Find where the given text appears and provide that cell's center as (X, Y) coordinate. 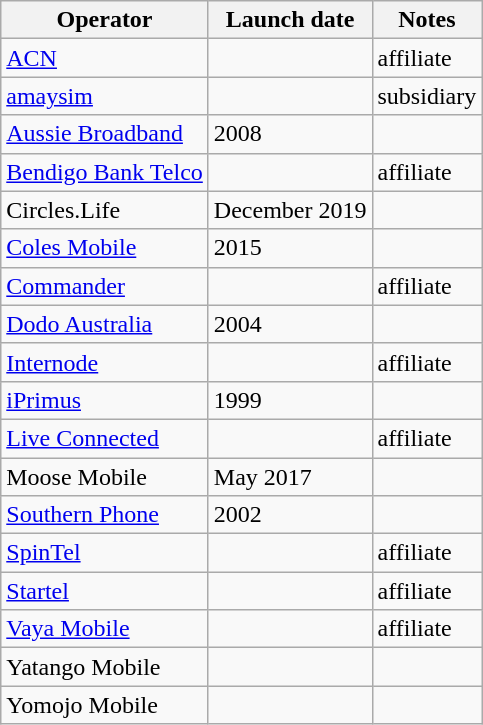
SpinTel (105, 553)
ACN (105, 58)
iPrimus (105, 400)
Yomojo Mobile (105, 705)
Operator (105, 20)
Bendigo Bank Telco (105, 172)
Commander (105, 286)
Live Connected (105, 438)
Southern Phone (105, 515)
Notes (427, 20)
2004 (290, 324)
Dodo Australia (105, 324)
amaysim (105, 96)
2008 (290, 134)
May 2017 (290, 477)
Moose Mobile (105, 477)
Launch date (290, 20)
2015 (290, 248)
Coles Mobile (105, 248)
Yatango Mobile (105, 667)
2002 (290, 515)
December 2019 (290, 210)
Aussie Broadband (105, 134)
subsidiary (427, 96)
Startel (105, 591)
Internode (105, 362)
Circles.Life (105, 210)
Vaya Mobile (105, 629)
1999 (290, 400)
